Extract the (X, Y) coordinate from the center of the cell holding the provided text.  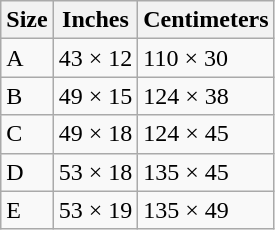
110 × 30 (206, 58)
124 × 38 (206, 96)
49 × 18 (96, 134)
Inches (96, 20)
135 × 45 (206, 172)
D (27, 172)
B (27, 96)
A (27, 58)
E (27, 210)
49 × 15 (96, 96)
C (27, 134)
Centimeters (206, 20)
53 × 19 (96, 210)
124 × 45 (206, 134)
43 × 12 (96, 58)
53 × 18 (96, 172)
135 × 49 (206, 210)
Size (27, 20)
